Identify which cell holds the provided text, then report its (X, Y) central coordinate. 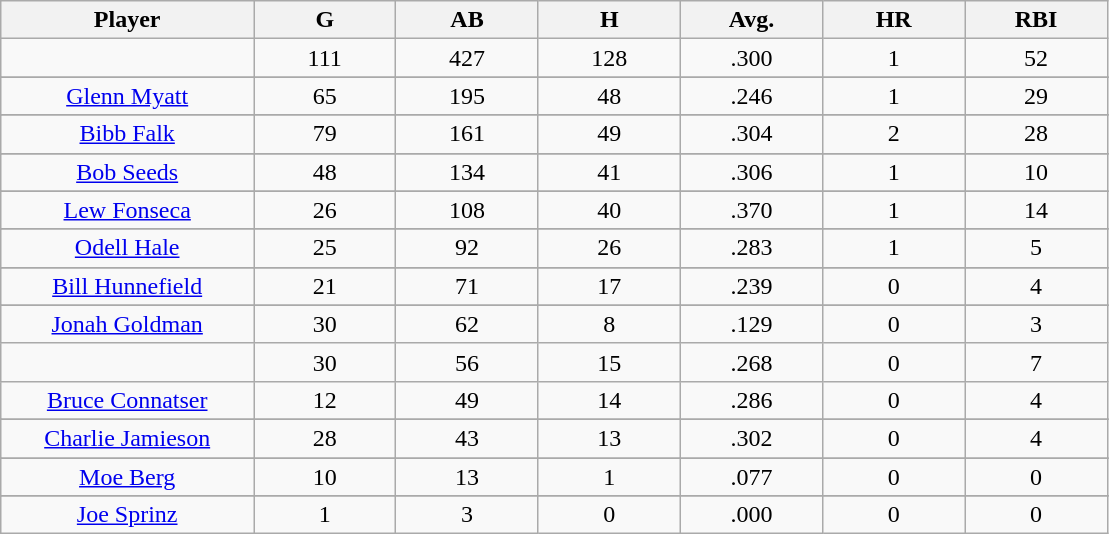
.304 (751, 134)
.077 (751, 477)
41 (609, 172)
.129 (751, 324)
5 (1036, 248)
17 (609, 286)
Bob Seeds (128, 172)
Charlie Jamieson (128, 438)
427 (467, 58)
.370 (751, 210)
.268 (751, 362)
HR (894, 20)
RBI (1036, 20)
111 (325, 58)
.239 (751, 286)
79 (325, 134)
21 (325, 286)
Bruce Connatser (128, 400)
128 (609, 58)
161 (467, 134)
Bill Hunnefield (128, 286)
29 (1036, 96)
92 (467, 248)
H (609, 20)
7 (1036, 362)
134 (467, 172)
G (325, 20)
Moe Berg (128, 477)
Jonah Goldman (128, 324)
195 (467, 96)
56 (467, 362)
Joe Sprinz (128, 515)
Glenn Myatt (128, 96)
71 (467, 286)
Bibb Falk (128, 134)
15 (609, 362)
8 (609, 324)
Avg. (751, 20)
25 (325, 248)
43 (467, 438)
.246 (751, 96)
.306 (751, 172)
52 (1036, 58)
62 (467, 324)
.283 (751, 248)
12 (325, 400)
Lew Fonseca (128, 210)
.300 (751, 58)
Odell Hale (128, 248)
40 (609, 210)
.302 (751, 438)
.000 (751, 515)
108 (467, 210)
.286 (751, 400)
65 (325, 96)
Player (128, 20)
AB (467, 20)
2 (894, 134)
